Find where the given text appears and provide that cell's center as [x, y] coordinate. 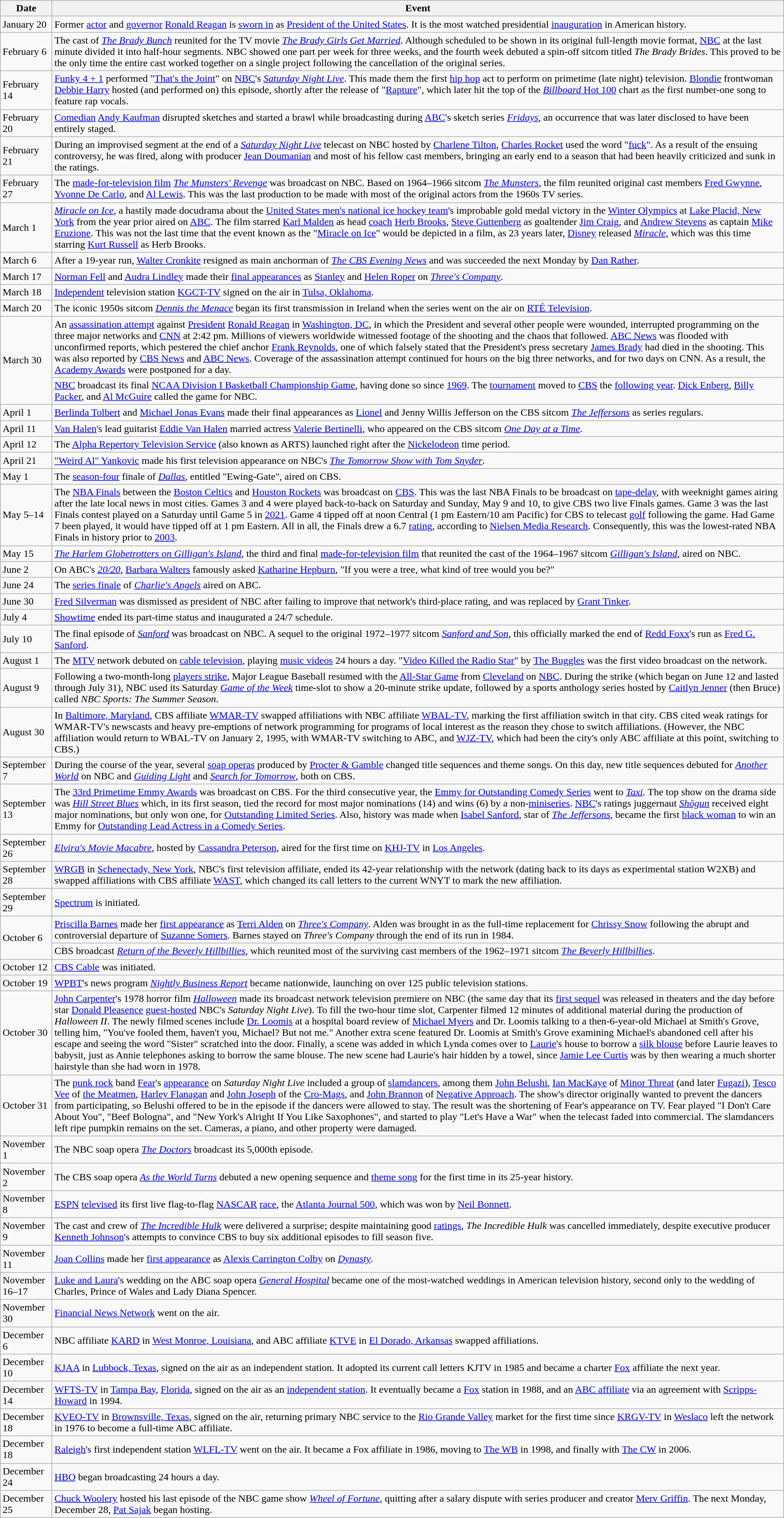
April 12 [26, 445]
The iconic 1950s sitcom Dennis the Menace began its first transmission in Ireland when the series went on the air on RTÉ Television. [418, 308]
Van Halen's lead guitarist Eddie Van Halen married actress Valerie Bertinelli, who appeared on the CBS sitcom One Day at a Time. [418, 429]
May 15 [26, 553]
On ABC's 20/20, Barbara Walters famously asked Katharine Hepburn, "If you were a tree, what kind of tree would you be?" [418, 569]
Independent television station KGCT-TV signed on the air in Tulsa, Oklahoma. [418, 292]
WPBT's news program Nightly Business Report became nationwide, launching on over 125 public television stations. [418, 983]
December 14 [26, 1395]
The season-four finale of Dallas, entitled "Ewing-Gate", aired on CBS. [418, 476]
Norman Fell and Audra Lindley made their final appearances as Stanley and Helen Roper on Three's Company. [418, 276]
July 10 [26, 639]
September 28 [26, 875]
Spectrum is initiated. [418, 903]
March 17 [26, 276]
November 1 [26, 1150]
November 16–17 [26, 1286]
The CBS soap opera As the World Turns debuted a new opening sequence and theme song for the first time in its 25-year history. [418, 1177]
April 1 [26, 413]
September 26 [26, 848]
March 18 [26, 292]
January 20 [26, 24]
Financial News Network went on the air. [418, 1313]
May 1 [26, 476]
April 21 [26, 460]
February 27 [26, 189]
June 24 [26, 585]
Fred Silverman was dismissed as president of NBC after failing to improve that network's third-place rating, and was replaced by Grant Tinker. [418, 601]
February 6 [26, 52]
December 10 [26, 1368]
December 6 [26, 1341]
ESPN televised its first live flag-to-flag NASCAR race, the Atlanta Journal 500, which was won by Neil Bonnett. [418, 1204]
June 2 [26, 569]
August 9 [26, 688]
December 25 [26, 1504]
October 30 [26, 1033]
August 30 [26, 732]
October 31 [26, 1105]
October 6 [26, 938]
Date [26, 8]
The series finale of Charlie's Angels aired on ABC. [418, 585]
October 12 [26, 967]
Elvira's Movie Macabre, hosted by Cassandra Peterson, aired for the first time on KHJ-TV in Los Angeles. [418, 848]
November 2 [26, 1177]
HBO began broadcasting 24 hours a day. [418, 1477]
November 8 [26, 1204]
November 9 [26, 1231]
"Weird Al" Yankovic made his first television appearance on NBC's The Tomorrow Show with Tom Snyder. [418, 460]
November 30 [26, 1313]
CBS Cable was initiated. [418, 967]
September 7 [26, 771]
February 21 [26, 156]
February 20 [26, 123]
August 1 [26, 660]
Joan Collins made her first appearance as Alexis Carrington Colby on Dynasty. [418, 1259]
May 5–14 [26, 515]
March 1 [26, 227]
Showtime ended its part-time status and inaugurated a 24/7 schedule. [418, 617]
CBS broadcast Return of the Beverly Hillbillies, which reunited most of the surviving cast members of the 1962–1971 sitcom The Beverly Hillbillies. [418, 951]
November 11 [26, 1259]
After a 19-year run, Walter Cronkite resigned as main anchorman of The CBS Evening News and was succeeded the next Monday by Dan Rather. [418, 260]
The Alpha Repertory Television Service (also known as ARTS) launched right after the Nickelodeon time period. [418, 445]
Event [418, 8]
March 20 [26, 308]
April 11 [26, 429]
September 29 [26, 903]
NBC affiliate KARD in West Monroe, Louisiana, and ABC affiliate KTVE in El Dorado, Arkansas swapped affiliations. [418, 1341]
October 19 [26, 983]
September 13 [26, 809]
March 30 [26, 360]
February 14 [26, 90]
July 4 [26, 617]
June 30 [26, 601]
March 6 [26, 260]
December 24 [26, 1477]
The NBC soap opera The Doctors broadcast its 5,000th episode. [418, 1150]
